Provide the [x, y] coordinate of the cell's center where the given text is located.  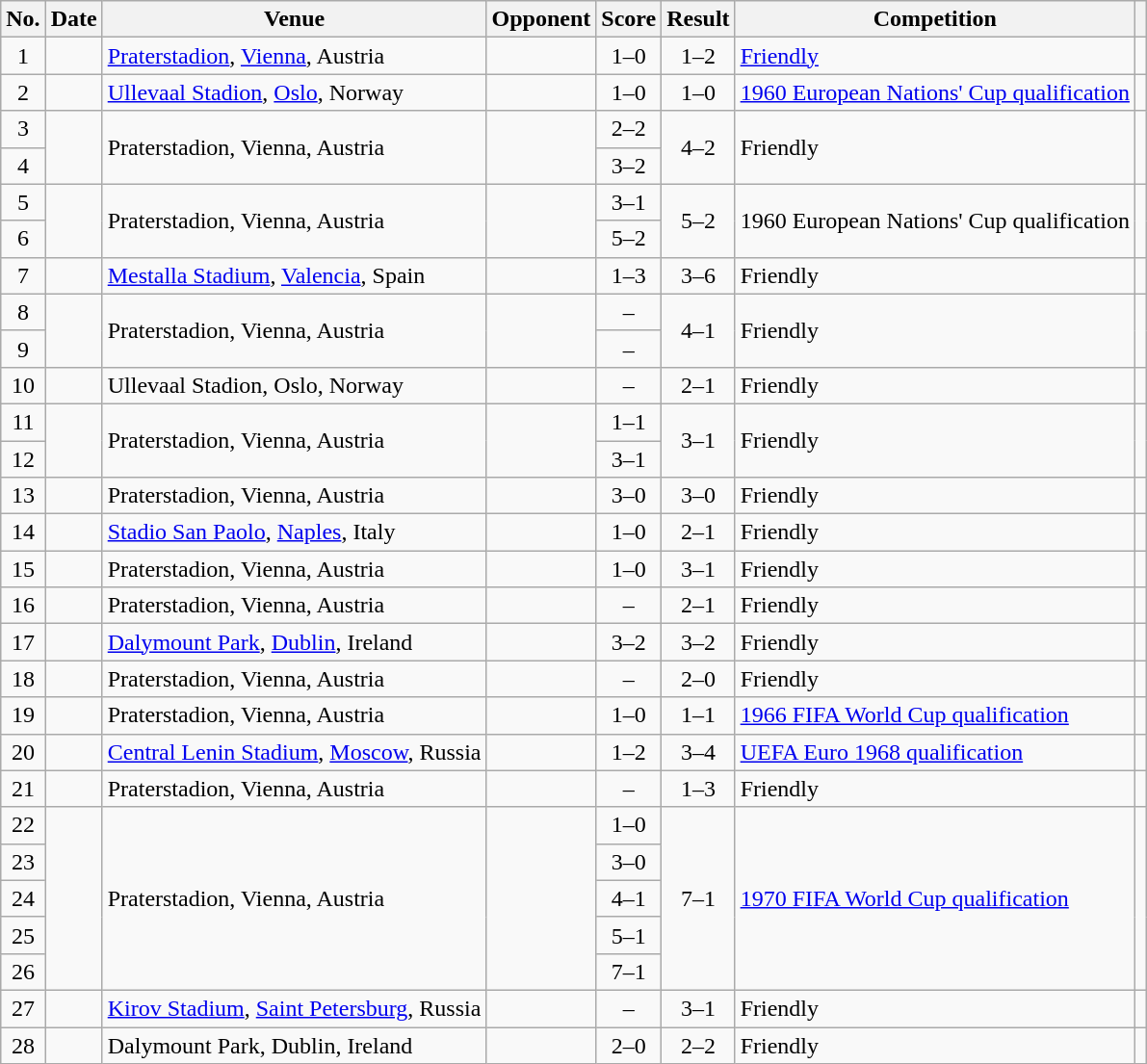
11 [23, 422]
15 [23, 569]
Score [629, 19]
27 [23, 1008]
1970 FIFA World Cup qualification [934, 898]
18 [23, 679]
6 [23, 239]
4–2 [698, 147]
17 [23, 642]
2 [23, 92]
3–6 [698, 275]
22 [23, 825]
10 [23, 385]
Venue [295, 19]
5 [23, 202]
19 [23, 715]
21 [23, 789]
8 [23, 312]
No. [23, 19]
Central Lenin Stadium, Moscow, Russia [295, 752]
13 [23, 496]
4 [23, 166]
20 [23, 752]
16 [23, 606]
Mestalla Stadium, Valencia, Spain [295, 275]
28 [23, 1045]
Stadio San Paolo, Naples, Italy [295, 532]
Kirov Stadium, Saint Petersburg, Russia [295, 1008]
1966 FIFA World Cup qualification [934, 715]
Date [73, 19]
23 [23, 862]
12 [23, 459]
25 [23, 935]
1 [23, 56]
Competition [934, 19]
3 [23, 129]
UEFA Euro 1968 qualification [934, 752]
7 [23, 275]
9 [23, 349]
Result [698, 19]
3–4 [698, 752]
24 [23, 898]
5–1 [629, 935]
14 [23, 532]
26 [23, 972]
Opponent [541, 19]
